Capture the cell that displays the provided text and extract its [x, y] central coordinate. 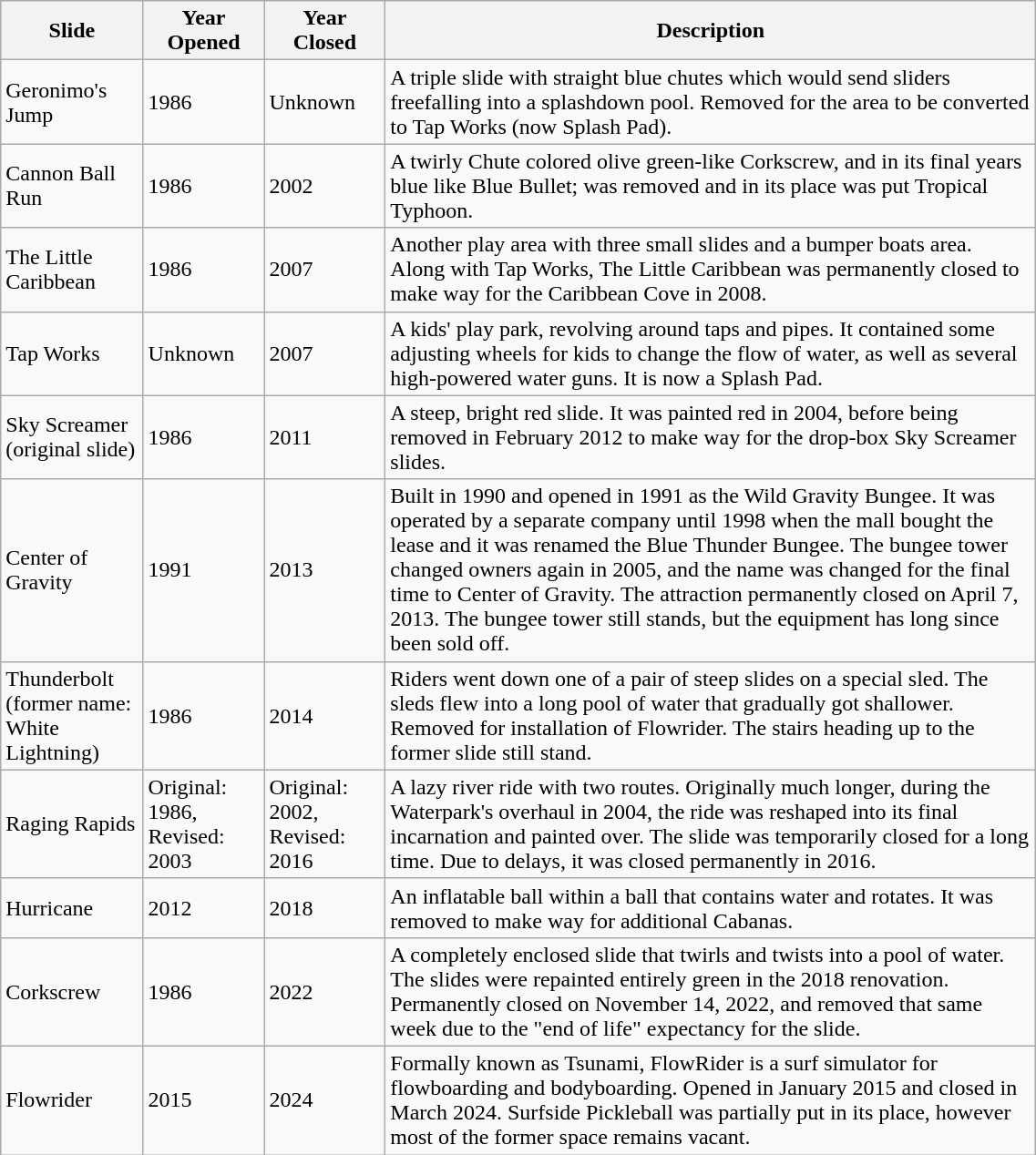
Sky Screamer (original slide) [72, 437]
2012 [204, 907]
2002 [324, 186]
Tap Works [72, 353]
2013 [324, 570]
Center of Gravity [72, 570]
2014 [324, 716]
Year Opened [204, 31]
Thunderbolt(former name: White Lightning) [72, 716]
Slide [72, 31]
2018 [324, 907]
Year Closed [324, 31]
Cannon Ball Run [72, 186]
1991 [204, 570]
The Little Caribbean [72, 270]
Raging Rapids [72, 823]
An inflatable ball within a ball that contains water and rotates. It was removed to make way for additional Cabanas. [711, 907]
Corkscrew [72, 991]
Description [711, 31]
Geronimo's Jump [72, 102]
Original: 1986, Revised: 2003 [204, 823]
2015 [204, 1100]
Original: 2002, Revised: 2016 [324, 823]
2024 [324, 1100]
2011 [324, 437]
A steep, bright red slide. It was painted red in 2004, before being removed in February 2012 to make way for the drop-box Sky Screamer slides. [711, 437]
2022 [324, 991]
Flowrider [72, 1100]
Hurricane [72, 907]
